Detect which cell encompasses the target text, then output its (x, y) center coordinate. 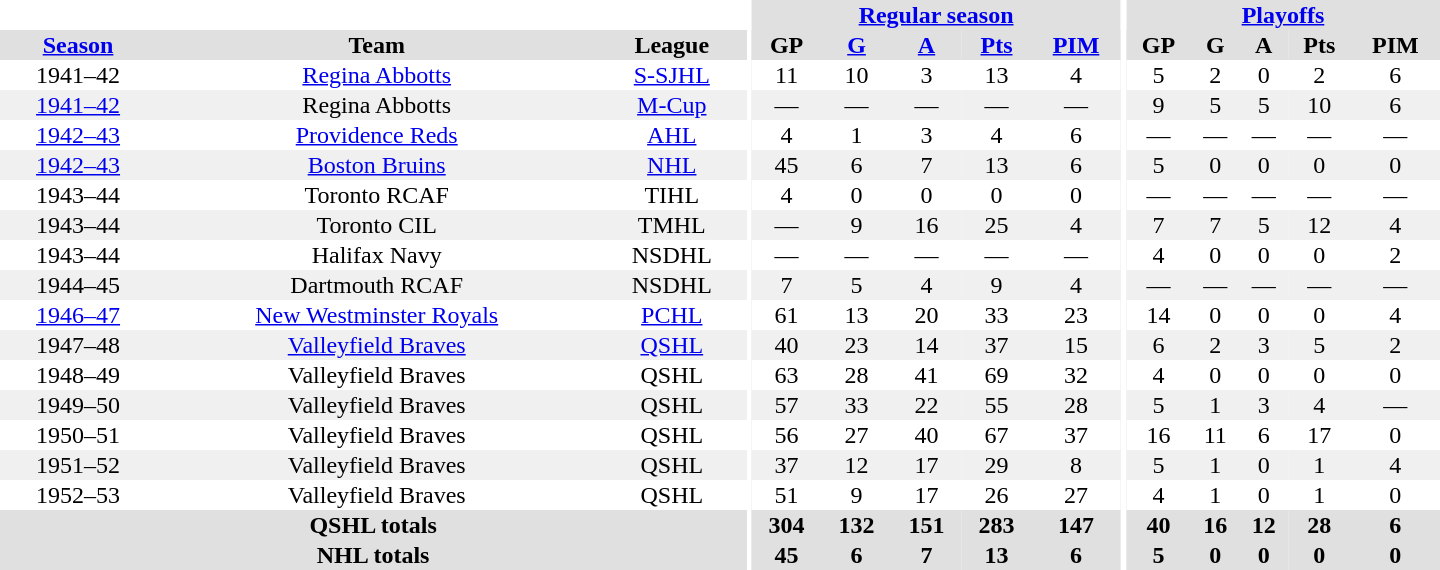
41 (927, 375)
M-Cup (672, 105)
147 (1076, 525)
New Westminster Royals (376, 315)
S-SJHL (672, 75)
67 (997, 435)
NHL totals (373, 555)
57 (787, 405)
PCHL (672, 315)
69 (997, 375)
51 (787, 495)
AHL (672, 135)
304 (787, 525)
63 (787, 375)
132 (857, 525)
Toronto CIL (376, 225)
1948–49 (78, 375)
Providence Reds (376, 135)
Playoffs (1283, 15)
TMHL (672, 225)
1946–47 (78, 315)
1949–50 (78, 405)
NHL (672, 165)
151 (927, 525)
Season (78, 45)
283 (997, 525)
TIHL (672, 195)
29 (997, 465)
Regular season (936, 15)
1947–48 (78, 345)
League (672, 45)
56 (787, 435)
8 (1076, 465)
26 (997, 495)
Team (376, 45)
1950–51 (78, 435)
1952–53 (78, 495)
1951–52 (78, 465)
1944–45 (78, 285)
25 (997, 225)
Dartmouth RCAF (376, 285)
QSHL totals (373, 525)
22 (927, 405)
20 (927, 315)
Halifax Navy (376, 255)
Toronto RCAF (376, 195)
55 (997, 405)
15 (1076, 345)
32 (1076, 375)
Boston Bruins (376, 165)
61 (787, 315)
